Determine the [X, Y] coordinate at the center of the cell enclosing the given text.  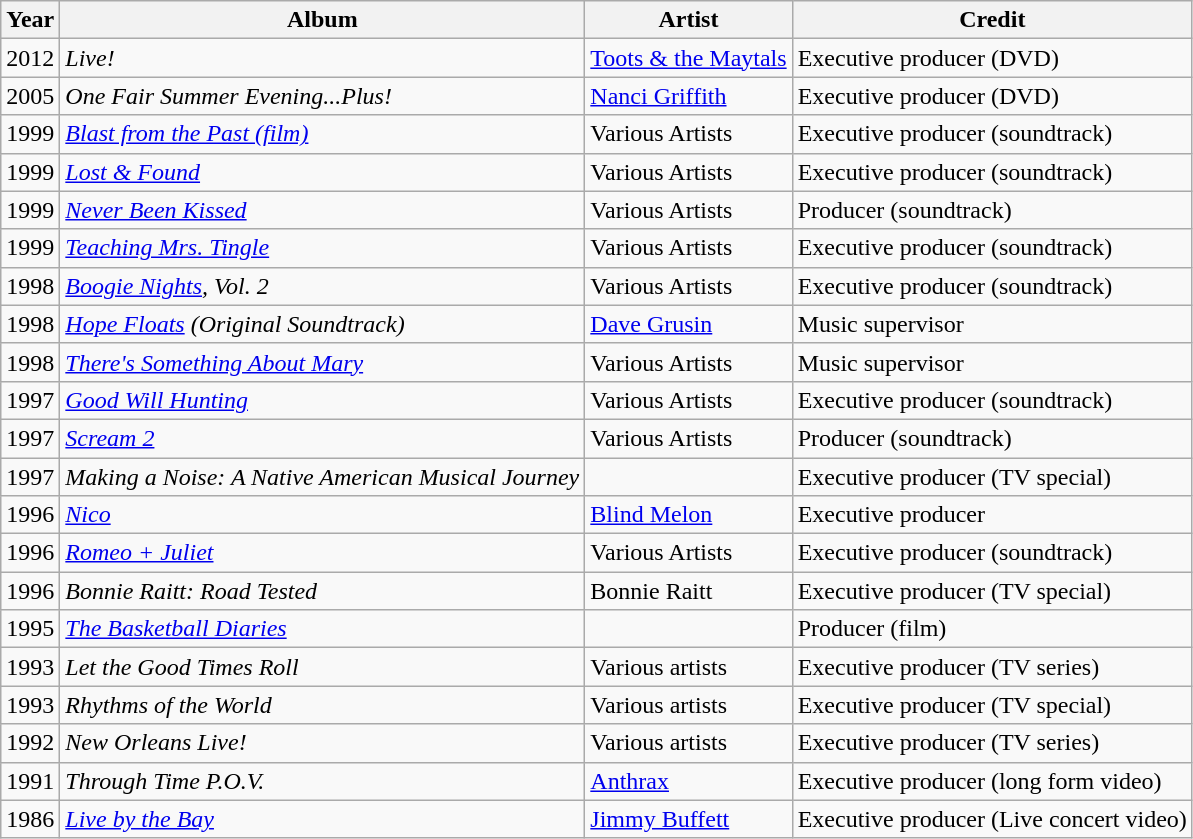
Bonnie Raitt [688, 591]
Teaching Mrs. Tingle [322, 248]
1995 [30, 629]
Bonnie Raitt: Road Tested [322, 591]
1992 [30, 743]
Executive producer [992, 515]
Live by the Bay [322, 819]
Executive producer (long form video) [992, 781]
Live! [322, 58]
Nico [322, 515]
Year [30, 20]
Producer (film) [992, 629]
Dave Grusin [688, 324]
Good Will Hunting [322, 400]
Boogie Nights, Vol. 2 [322, 286]
Credit [992, 20]
2005 [30, 96]
One Fair Summer Evening...Plus! [322, 96]
Scream 2 [322, 438]
Lost & Found [322, 172]
Romeo + Juliet [322, 553]
Nanci Griffith [688, 96]
New Orleans Live! [322, 743]
Let the Good Times Roll [322, 667]
Artist [688, 20]
There's Something About Mary [322, 362]
The Basketball Diaries [322, 629]
Never Been Kissed [322, 210]
Making a Noise: A Native American Musical Journey [322, 477]
Executive producer (Live concert video) [992, 819]
Album [322, 20]
Blast from the Past (film) [322, 134]
Rhythms of the World [322, 705]
Hope Floats (Original Soundtrack) [322, 324]
Jimmy Buffett [688, 819]
1991 [30, 781]
Blind Melon [688, 515]
2012 [30, 58]
Toots & the Maytals [688, 58]
1986 [30, 819]
Anthrax [688, 781]
Through Time P.O.V. [322, 781]
